From the cell containing the given text, extract its center point as [X, Y] coordinate. 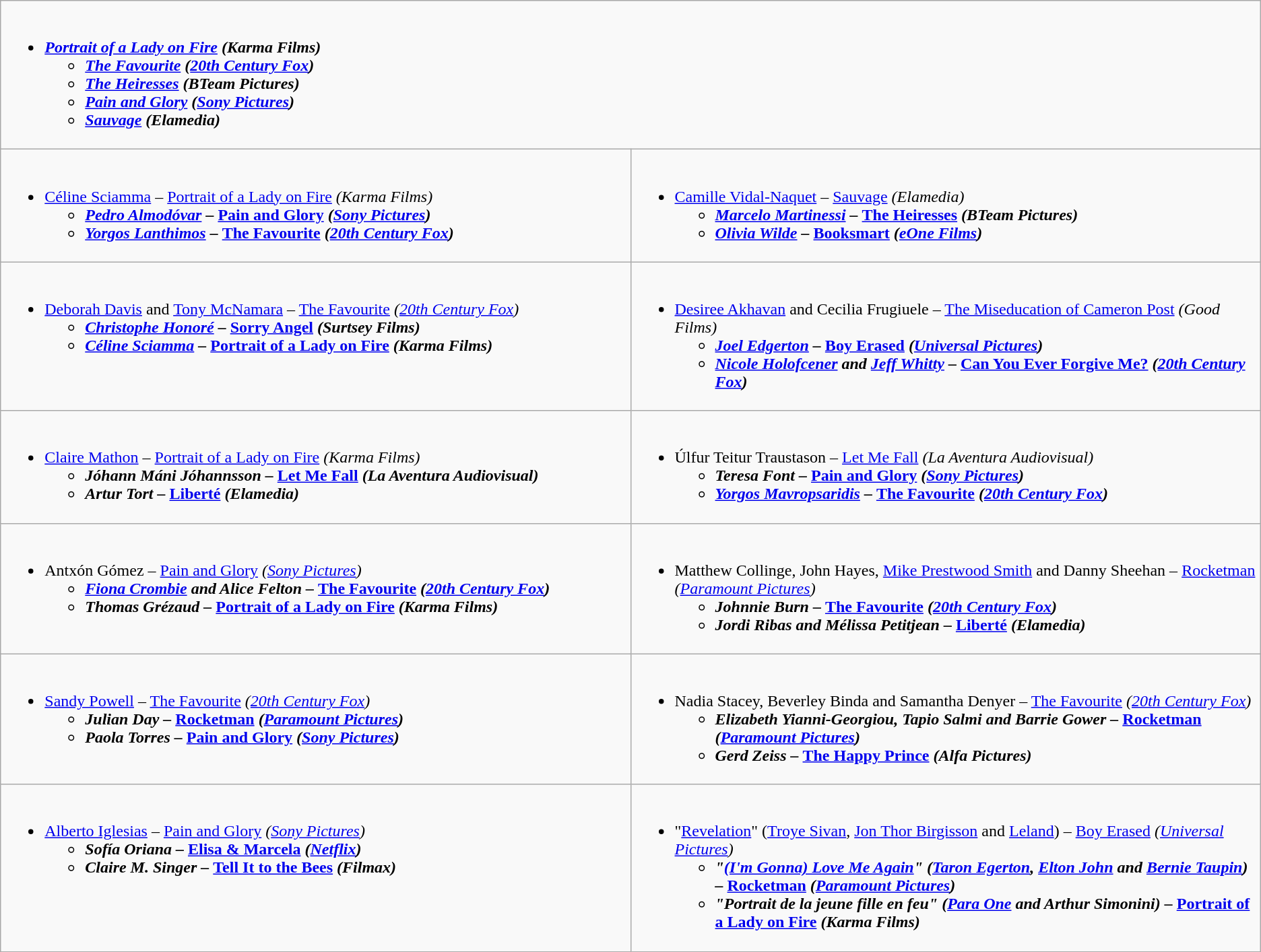
Alberto Iglesias – Pain and Glory (Sony Pictures)Sofía Oriana – Elisa & Marcela (Netflix)Claire M. Singer – Tell It to the Bees (Filmax) [315, 868]
Sandy Powell – The Favourite (20th Century Fox)Julian Day – Rocketman (Paramount Pictures)Paola Torres – Pain and Glory (Sony Pictures) [315, 719]
Camille Vidal-Naquet – Sauvage (Elamedia)Marcelo Martinessi – The Heiresses (BTeam Pictures)Olivia Wilde – Booksmart (eOne Films) [946, 206]
Claire Mathon – Portrait of a Lady on Fire (Karma Films)Jóhann Máni Jóhannsson – Let Me Fall (La Aventura Audiovisual)Artur Tort – Liberté (Elamedia) [315, 467]
